Extract the (X, Y) coordinate from the center of the cell holding the provided text.  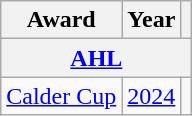
Year (152, 20)
Calder Cup (62, 96)
Award (62, 20)
AHL (96, 58)
2024 (152, 96)
